Scan for the cell matching the given text and deliver its (X, Y) coordinate at center. 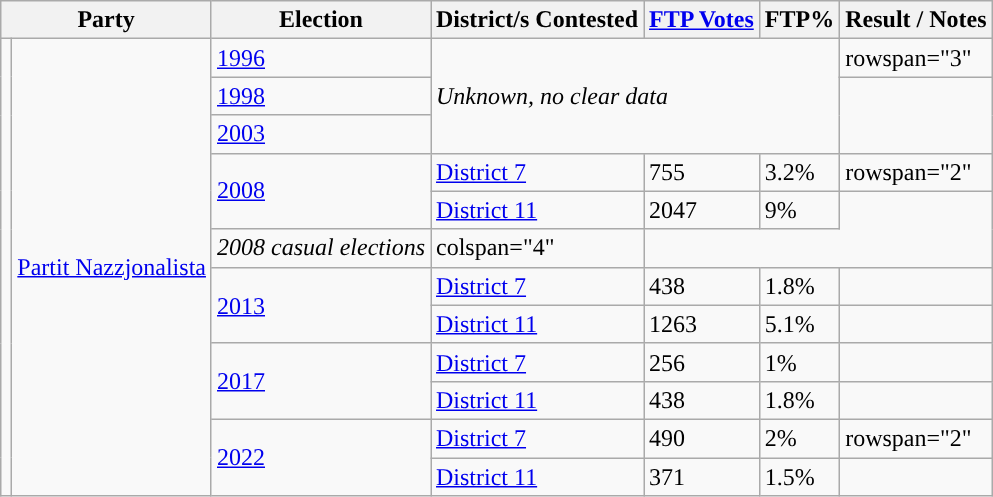
2003 (320, 134)
2% (799, 438)
1263 (702, 324)
256 (702, 362)
FTP Votes (702, 20)
490 (702, 438)
2017 (320, 381)
2008 casual elections (320, 248)
2013 (320, 305)
Party (106, 20)
1% (799, 362)
Unknown, no clear data (634, 96)
2022 (320, 457)
Partit Nazzjonalista (112, 268)
Election (320, 20)
rowspan="3" (916, 58)
Result / Notes (916, 20)
FTP% (799, 20)
5.1% (799, 324)
2008 (320, 191)
colspan="4" (536, 248)
9% (799, 210)
1996 (320, 58)
1.5% (799, 477)
District/s Contested (536, 20)
755 (702, 172)
3.2% (799, 172)
1998 (320, 96)
371 (702, 477)
2047 (702, 210)
